For the text-containing cell, return its midpoint in (x, y) coordinate format. 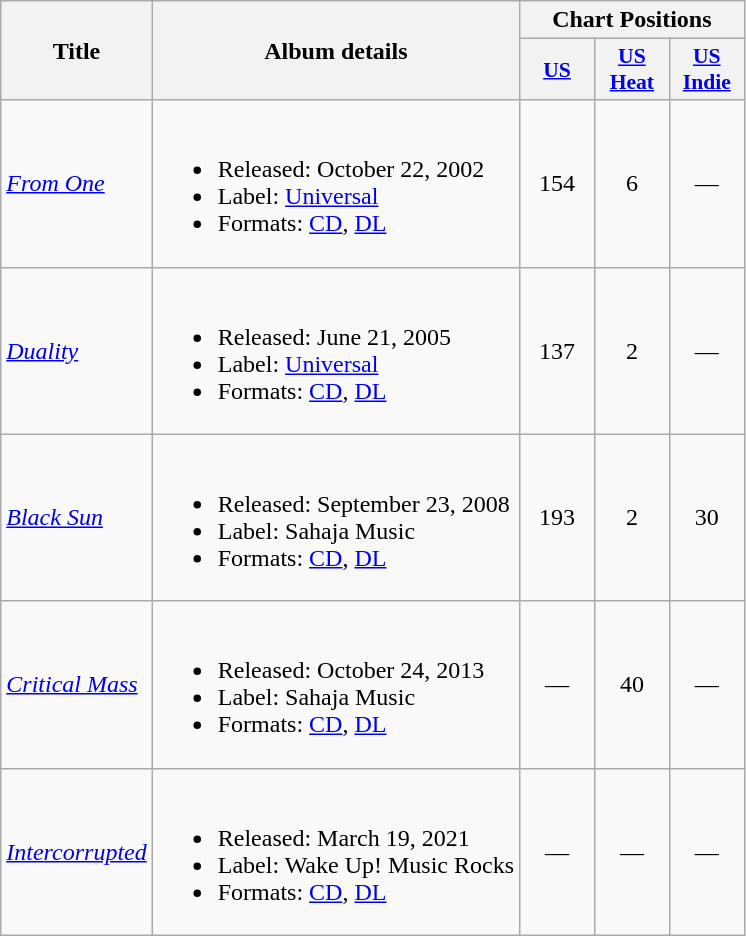
137 (558, 350)
Critical Mass (76, 684)
Released: June 21, 2005Label: UniversalFormats: CD, DL (336, 350)
6 (632, 184)
Released: October 22, 2002Label: UniversalFormats: CD, DL (336, 184)
US (558, 70)
193 (558, 518)
Chart Positions (632, 20)
Released: October 24, 2013Label: Sahaja MusicFormats: CD, DL (336, 684)
US Heat (632, 70)
Released: March 19, 2021Label: Wake Up! Music RocksFormats: CD, DL (336, 852)
Album details (336, 50)
Black Sun (76, 518)
30 (706, 518)
154 (558, 184)
40 (632, 684)
Intercorrupted (76, 852)
From One (76, 184)
Title (76, 50)
Released: September 23, 2008Label: Sahaja MusicFormats: CD, DL (336, 518)
US Indie (706, 70)
Duality (76, 350)
